Return (x, y) of the center of cell containing provided text 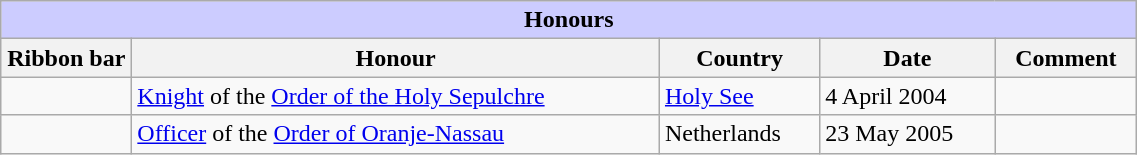
Country (739, 58)
Knight of the Order of the Holy Sepulchre (396, 96)
Date (908, 58)
Honour (396, 58)
Netherlands (739, 134)
Officer of the Order of Oranje-Nassau (396, 134)
Comment (1066, 58)
Holy See (739, 96)
4 April 2004 (908, 96)
Ribbon bar (66, 58)
23 May 2005 (908, 134)
Honours (569, 20)
